Return [x, y] of the center of cell containing provided text 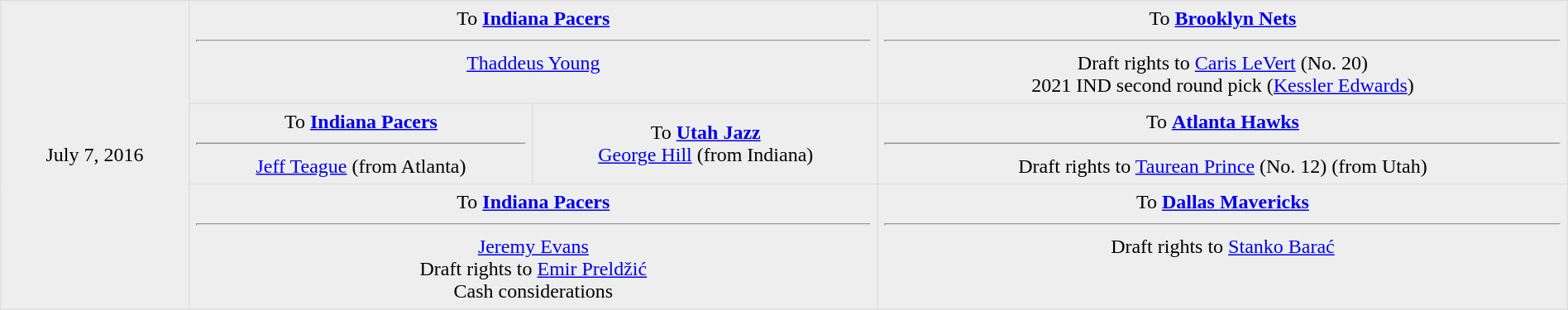
To Brooklyn NetsDraft rights to Caris LeVert (No. 20)2021 IND second round pick (Kessler Edwards) [1223, 52]
To Dallas MavericksDraft rights to Stanko Barać [1223, 247]
To Atlanta HawksDraft rights to Taurean Prince (No. 12) (from Utah) [1223, 144]
To Indiana PacersJeremy EvansDraft rights to Emir PreldžićCash considerations [533, 247]
To Indiana PacersThaddeus Young [533, 52]
July 7, 2016 [94, 155]
To Utah JazzGeorge Hill (from Indiana) [706, 144]
To Indiana PacersJeff Teague (from Atlanta) [361, 144]
